From the cell containing the given text, extract its center point as (X, Y) coordinate. 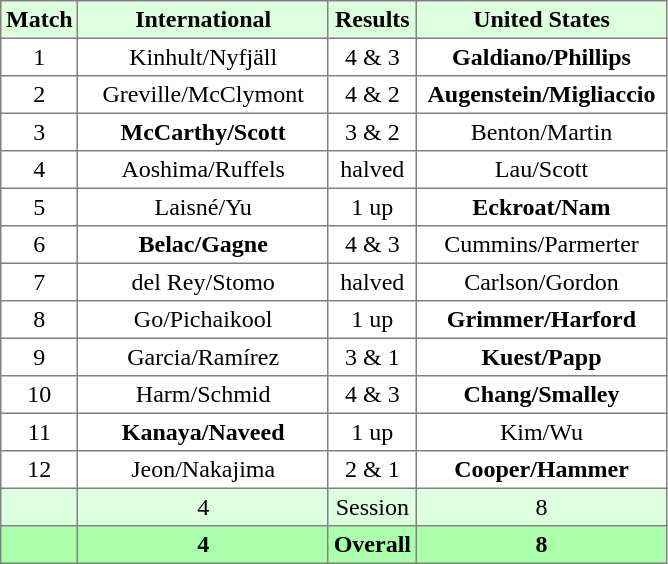
2 (40, 95)
7 (40, 282)
9 (40, 357)
Belac/Gagne (203, 245)
Cummins/Parmerter (541, 245)
Aoshima/Ruffels (203, 170)
Garcia/Ramírez (203, 357)
Kim/Wu (541, 432)
del Rey/Stomo (203, 282)
Go/Pichaikool (203, 320)
Cooper/Hammer (541, 470)
4 & 2 (372, 95)
Results (372, 20)
3 & 2 (372, 132)
Galdiano/Phillips (541, 57)
Laisné/Yu (203, 207)
Kanaya/Naveed (203, 432)
12 (40, 470)
3 (40, 132)
3 & 1 (372, 357)
McCarthy/Scott (203, 132)
Augenstein/Migliaccio (541, 95)
Overall (372, 545)
Lau/Scott (541, 170)
Jeon/Nakajima (203, 470)
Benton/Martin (541, 132)
United States (541, 20)
10 (40, 395)
5 (40, 207)
Carlson/Gordon (541, 282)
Chang/Smalley (541, 395)
1 (40, 57)
Kuest/Papp (541, 357)
Grimmer/Harford (541, 320)
Greville/McClymont (203, 95)
Match (40, 20)
11 (40, 432)
2 & 1 (372, 470)
Eckroat/Nam (541, 207)
Harm/Schmid (203, 395)
International (203, 20)
Session (372, 507)
6 (40, 245)
Kinhult/Nyfjäll (203, 57)
